From the cell containing the given text, extract its center point as (X, Y) coordinate. 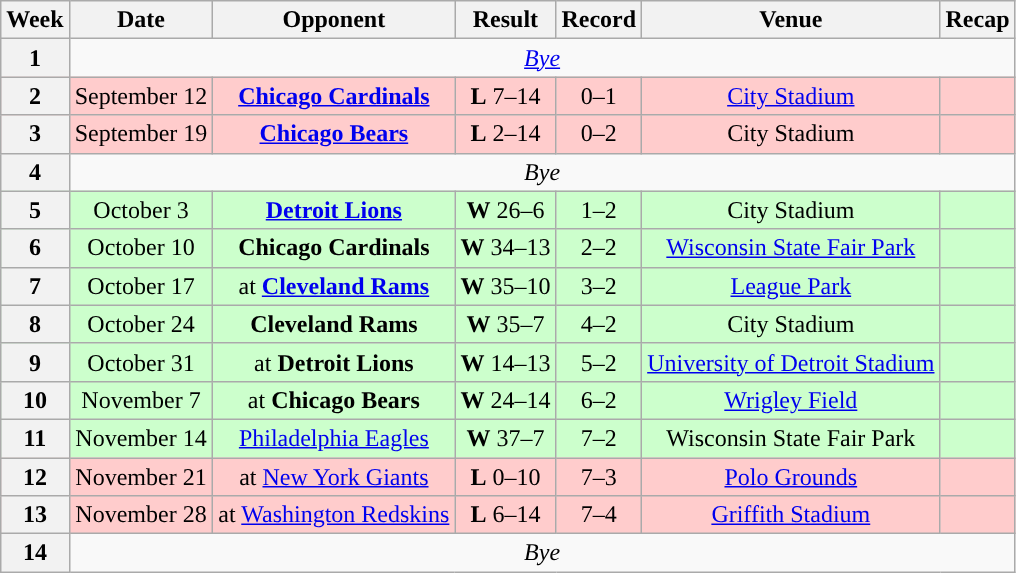
3 (35, 134)
L 7–14 (506, 96)
Cleveland Rams (334, 324)
12 (35, 477)
Polo Grounds (791, 477)
at Cleveland Rams (334, 286)
10 (35, 400)
Week (35, 20)
0–2 (599, 134)
October 31 (141, 362)
at Washington Redskins (334, 515)
7–4 (599, 515)
6 (35, 248)
November 21 (141, 477)
Philadelphia Eagles (334, 438)
6–2 (599, 400)
at Chicago Bears (334, 400)
September 12 (141, 96)
5–2 (599, 362)
2–2 (599, 248)
University of Detroit Stadium (791, 362)
Result (506, 20)
at New York Giants (334, 477)
2 (35, 96)
Venue (791, 20)
Opponent (334, 20)
October 24 (141, 324)
September 19 (141, 134)
League Park (791, 286)
11 (35, 438)
4 (35, 172)
November 14 (141, 438)
Chicago Bears (334, 134)
7–3 (599, 477)
W 37–7 (506, 438)
W 26–6 (506, 210)
L 2–14 (506, 134)
W 35–7 (506, 324)
L 6–14 (506, 515)
Record (599, 20)
W 34–13 (506, 248)
7 (35, 286)
Griffith Stadium (791, 515)
Detroit Lions (334, 210)
Wrigley Field (791, 400)
at Detroit Lions (334, 362)
4–2 (599, 324)
October 17 (141, 286)
November 28 (141, 515)
14 (35, 553)
0–1 (599, 96)
November 7 (141, 400)
W 14–13 (506, 362)
W 24–14 (506, 400)
1–2 (599, 210)
October 3 (141, 210)
8 (35, 324)
L 0–10 (506, 477)
7–2 (599, 438)
Date (141, 20)
W 35–10 (506, 286)
Recap (978, 20)
1 (35, 58)
5 (35, 210)
3–2 (599, 286)
9 (35, 362)
13 (35, 515)
October 10 (141, 248)
